Search for the cell housing the specified text and yield its (x, y) center coordinate. 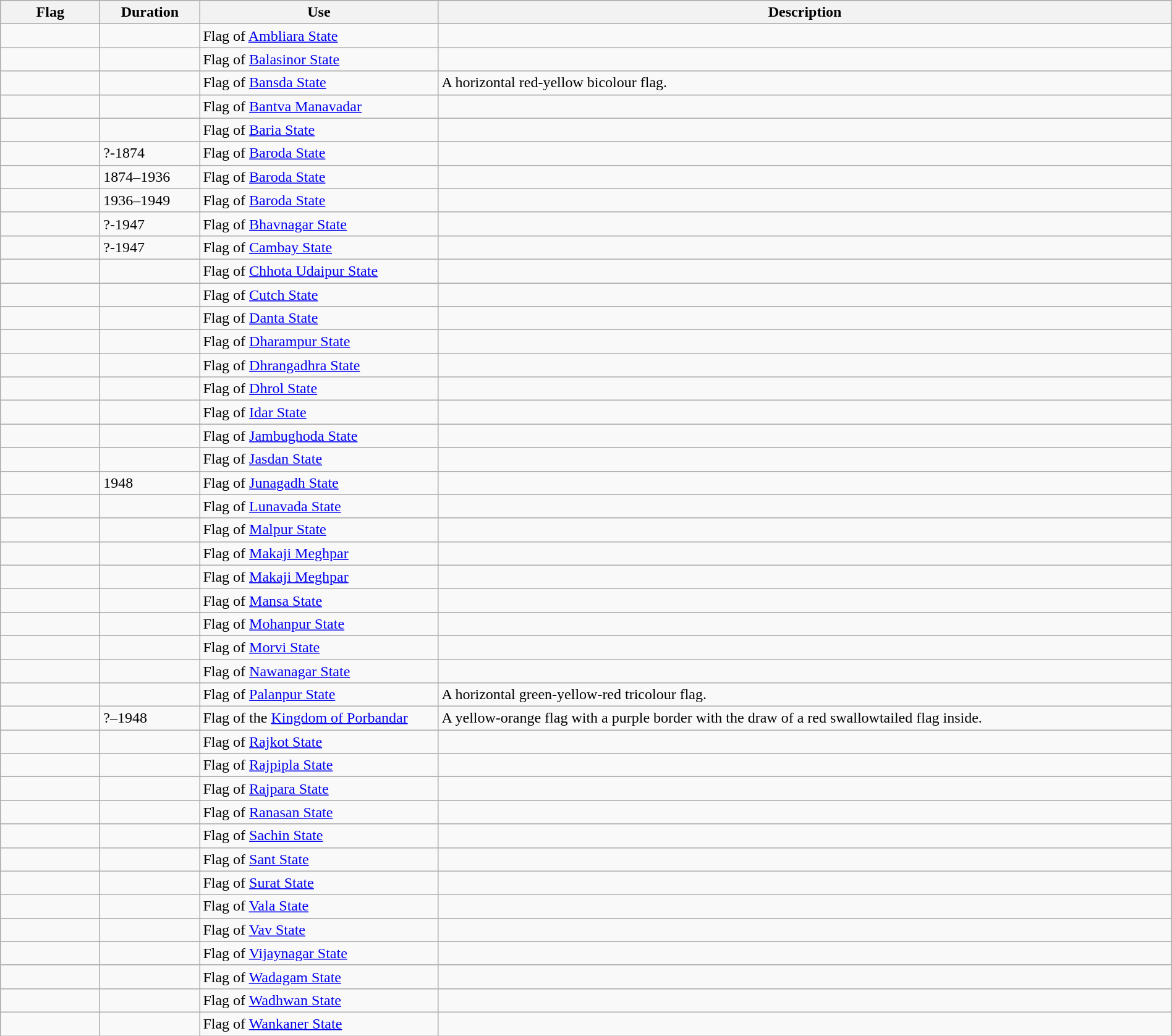
Flag of Sant State (319, 859)
Description (805, 12)
Flag of Jambughoda State (319, 436)
Flag of Mohanpur State (319, 624)
Flag of Morvi State (319, 647)
Flag of Wadagam State (319, 977)
Flag of Wankaner State (319, 1024)
Flag of Surat State (319, 883)
?–1948 (150, 718)
Flag of Malpur State (319, 530)
Flag of Dhrol State (319, 389)
A horizontal green-yellow-red tricolour flag. (805, 695)
1936–1949 (150, 200)
Flag of Bhavnagar State (319, 224)
Flag of Sachin State (319, 836)
Flag of Palanpur State (319, 695)
Flag of Rajpipla State (319, 765)
Flag of Bansda State (319, 83)
1874–1936 (150, 177)
Flag of Cambay State (319, 247)
Flag of Balasinor State (319, 59)
Flag of Bantva Manavadar (319, 106)
Flag of Nawanagar State (319, 671)
Flag of Rajkot State (319, 742)
Flag of Ranasan State (319, 812)
Flag of Mansa State (319, 600)
1948 (150, 483)
Flag of Idar State (319, 412)
Flag of Vijaynagar State (319, 953)
Flag of Junagadh State (319, 483)
A yellow-orange flag with a purple border with the draw of a red swallowtailed flag inside. (805, 718)
Flag of Vav State (319, 930)
Flag of Jasdan State (319, 459)
Flag of Cutch State (319, 295)
Flag of Chhota Udaipur State (319, 271)
Flag (51, 12)
Flag of Danta State (319, 318)
Flag of Ambliara State (319, 36)
Flag of Vala State (319, 906)
Flag of Rajpara State (319, 789)
?-1874 (150, 153)
Flag of Dhrangadhra State (319, 365)
Flag of Lunavada State (319, 506)
Flag of Wadhwan State (319, 1000)
A horizontal red-yellow bicolour flag. (805, 83)
Flag of Baria State (319, 130)
Duration (150, 12)
Flag of the Kingdom of Porbandar (319, 718)
Use (319, 12)
Flag of Dharampur State (319, 342)
